Find where the given text appears and provide that cell's center as [x, y] coordinate. 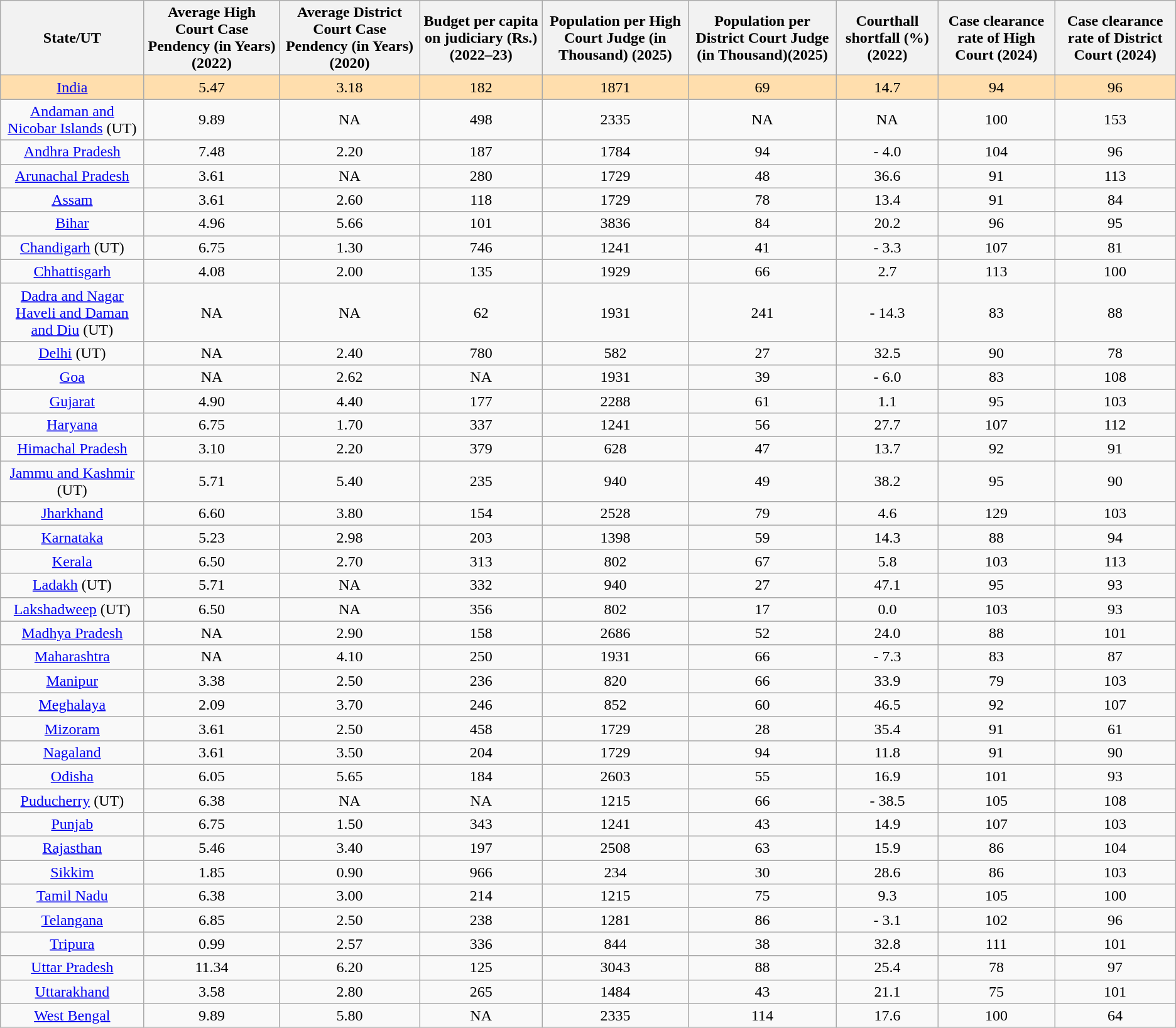
1398 [616, 538]
Chhattisgarh [72, 271]
3.40 [349, 848]
27.7 [887, 425]
11.8 [887, 752]
6.20 [349, 968]
6.60 [212, 514]
1.85 [212, 872]
47 [763, 449]
Case clearance rate of District Court (2024) [1115, 38]
33.9 [887, 681]
Sikkim [72, 872]
- 7.3 [887, 657]
1.1 [887, 401]
State/UT [72, 38]
36.6 [887, 176]
0.90 [349, 872]
102 [996, 920]
Average High Court Case Pendency (in Years) (2022) [212, 38]
177 [481, 401]
20.2 [887, 224]
265 [481, 992]
56 [763, 425]
62 [481, 312]
24.0 [887, 633]
Rajasthan [72, 848]
Population per District Court Judge (in Thousand)(2025) [763, 38]
Assam [72, 200]
1.50 [349, 825]
52 [763, 633]
780 [481, 353]
Andhra Pradesh [72, 152]
203 [481, 538]
241 [763, 312]
14.9 [887, 825]
0.0 [887, 609]
Karnataka [72, 538]
2.98 [349, 538]
4.96 [212, 224]
Punjab [72, 825]
6.05 [212, 776]
48 [763, 176]
Uttar Pradesh [72, 968]
114 [763, 1015]
21.1 [887, 992]
16.9 [887, 776]
49 [763, 481]
2508 [616, 848]
2.70 [349, 561]
628 [616, 449]
2.57 [349, 944]
966 [481, 872]
Lakshadweep (UT) [72, 609]
2.90 [349, 633]
- 4.0 [887, 152]
3.38 [212, 681]
5.47 [212, 87]
Haryana [72, 425]
46.5 [887, 705]
- 6.0 [887, 377]
5.65 [349, 776]
Maharashtra [72, 657]
- 3.1 [887, 920]
356 [481, 609]
153 [1115, 119]
235 [481, 481]
498 [481, 119]
2.09 [212, 705]
820 [616, 681]
337 [481, 425]
2.60 [349, 200]
17.6 [887, 1015]
Puducherry (UT) [72, 801]
3043 [616, 968]
13.4 [887, 200]
5.8 [887, 561]
60 [763, 705]
Budget per capita on judiciary (Rs.) (2022–23) [481, 38]
3.18 [349, 87]
246 [481, 705]
Gujarat [72, 401]
28.6 [887, 872]
112 [1115, 425]
2528 [616, 514]
11.34 [212, 968]
154 [481, 514]
35.4 [887, 728]
69 [763, 87]
3.00 [349, 896]
Kerala [72, 561]
Population per High Court Judge (in Thousand) (2025) [616, 38]
Case clearance rate of High Court (2024) [996, 38]
1281 [616, 920]
2.40 [349, 353]
3.58 [212, 992]
Telangana [72, 920]
32.5 [887, 353]
Nagaland [72, 752]
746 [481, 247]
17 [763, 609]
313 [481, 561]
38.2 [887, 481]
280 [481, 176]
2603 [616, 776]
38 [763, 944]
1.70 [349, 425]
59 [763, 538]
- 3.3 [887, 247]
582 [616, 353]
32.8 [887, 944]
Dadra and Nagar Haveli and Daman and Diu (UT) [72, 312]
Delhi (UT) [72, 353]
Arunachal Pradesh [72, 176]
41 [763, 247]
Odisha [72, 776]
13.7 [887, 449]
14.7 [887, 87]
5.46 [212, 848]
14.3 [887, 538]
Goa [72, 377]
4.6 [887, 514]
4.40 [349, 401]
Mizoram [72, 728]
3836 [616, 224]
250 [481, 657]
111 [996, 944]
4.08 [212, 271]
236 [481, 681]
125 [481, 968]
Manipur [72, 681]
1784 [616, 152]
187 [481, 152]
0.99 [212, 944]
Jammu and Kashmir (UT) [72, 481]
30 [763, 872]
135 [481, 271]
3.70 [349, 705]
47.1 [887, 585]
234 [616, 872]
Chandigarh (UT) [72, 247]
336 [481, 944]
182 [481, 87]
844 [616, 944]
64 [1115, 1015]
2288 [616, 401]
5.40 [349, 481]
6.85 [212, 920]
4.10 [349, 657]
Madhya Pradesh [72, 633]
379 [481, 449]
Courthall shortfall (%) (2022) [887, 38]
28 [763, 728]
5.23 [212, 538]
Tamil Nadu [72, 896]
Bihar [72, 224]
2686 [616, 633]
81 [1115, 247]
3.80 [349, 514]
118 [481, 200]
5.80 [349, 1015]
63 [763, 848]
852 [616, 705]
4.90 [212, 401]
214 [481, 896]
Tripura [72, 944]
Jharkhand [72, 514]
West Bengal [72, 1015]
67 [763, 561]
Himachal Pradesh [72, 449]
2.80 [349, 992]
343 [481, 825]
204 [481, 752]
458 [481, 728]
1.30 [349, 247]
158 [481, 633]
3.10 [212, 449]
15.9 [887, 848]
5.66 [349, 224]
55 [763, 776]
238 [481, 920]
184 [481, 776]
2.7 [887, 271]
129 [996, 514]
Ladakh (UT) [72, 585]
25.4 [887, 968]
1484 [616, 992]
Uttarakhand [72, 992]
Meghalaya [72, 705]
Andaman and Nicobar Islands (UT) [72, 119]
- 38.5 [887, 801]
197 [481, 848]
1871 [616, 87]
India [72, 87]
3.50 [349, 752]
7.48 [212, 152]
332 [481, 585]
87 [1115, 657]
Average District Court Case Pendency (in Years) (2020) [349, 38]
9.3 [887, 896]
- 14.3 [887, 312]
2.62 [349, 377]
1929 [616, 271]
97 [1115, 968]
2.00 [349, 271]
39 [763, 377]
